Output the [x, y] coordinate of the center of the cell containing the given text.  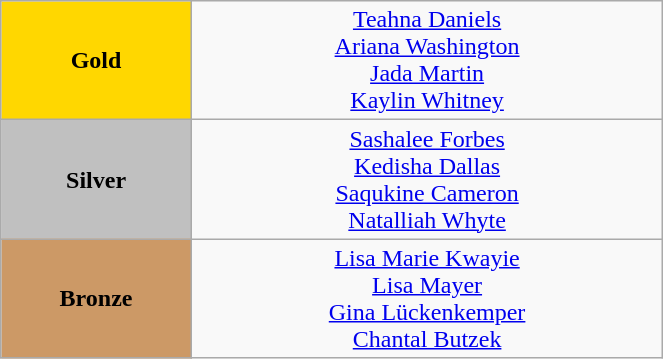
Teahna DanielsAriana WashingtonJada MartinKaylin Whitney [426, 60]
Sashalee ForbesKedisha DallasSaqukine CameronNatalliah Whyte [426, 180]
Gold [96, 60]
Lisa Marie KwayieLisa MayerGina LückenkemperChantal Butzek [426, 298]
Bronze [96, 298]
Silver [96, 180]
